From the cell containing the given text, extract its center point as [X, Y] coordinate. 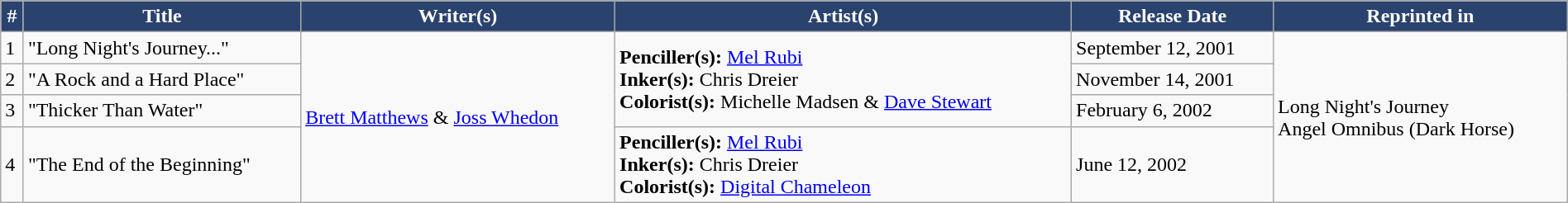
Brett Matthews & Joss Whedon [458, 117]
3 [12, 111]
November 14, 2001 [1173, 79]
June 12, 2002 [1173, 164]
Artist(s) [844, 17]
1 [12, 48]
Release Date [1173, 17]
Penciller(s): Mel RubiInker(s): Chris DreierColorist(s): Digital Chameleon [844, 164]
# [12, 17]
Penciller(s): Mel RubiInker(s): Chris DreierColorist(s): Michelle Madsen & Dave Stewart [844, 79]
Long Night's JourneyAngel Omnibus (Dark Horse) [1421, 117]
4 [12, 164]
Writer(s) [458, 17]
September 12, 2001 [1173, 48]
"A Rock and a Hard Place" [162, 79]
Reprinted in [1421, 17]
"Long Night's Journey..." [162, 48]
Title [162, 17]
"Thicker Than Water" [162, 111]
2 [12, 79]
February 6, 2002 [1173, 111]
"The End of the Beginning" [162, 164]
